Return the (x, y) coordinate for the center point of the cell that contains the specified text.  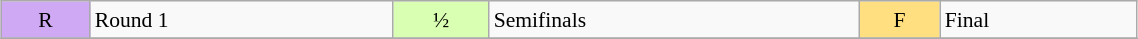
F (900, 20)
Semifinals (674, 20)
Final (1038, 20)
R (46, 20)
½ (440, 20)
Round 1 (242, 20)
